Find where the given text appears and provide that cell's center as [X, Y] coordinate. 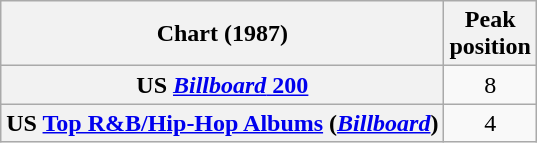
US Billboard 200 [222, 85]
Chart (1987) [222, 34]
4 [490, 123]
US Top R&B/Hip-Hop Albums (Billboard) [222, 123]
8 [490, 85]
Peak position [490, 34]
